Search for the cell housing the specified text and yield its [X, Y] center coordinate. 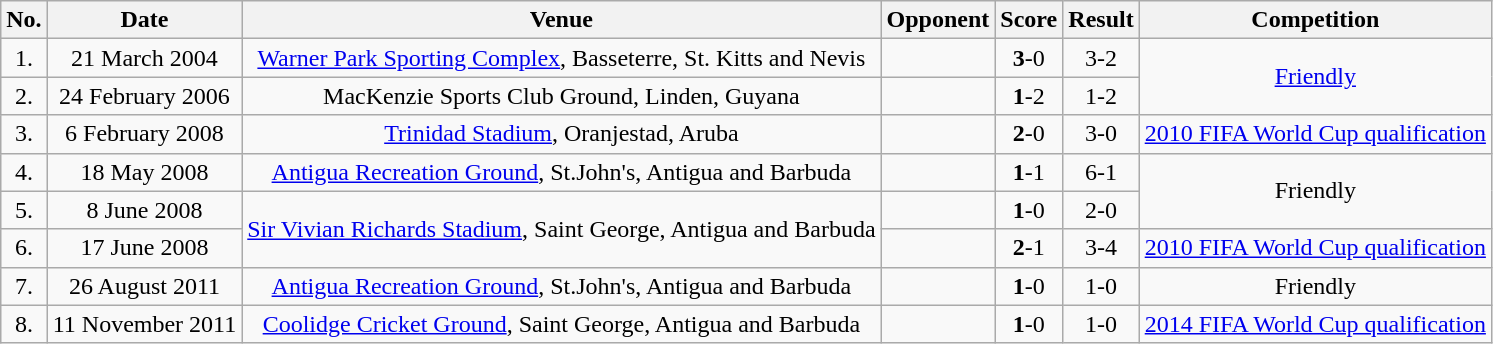
Score [1029, 20]
6 February 2008 [144, 134]
Competition [1315, 20]
Result [1101, 20]
Opponent [938, 20]
26 August 2011 [144, 286]
2-1 [1029, 248]
Date [144, 20]
Coolidge Cricket Ground, Saint George, Antigua and Barbuda [562, 324]
21 March 2004 [144, 58]
3-4 [1101, 248]
1. [24, 58]
2014 FIFA World Cup qualification [1315, 324]
11 November 2011 [144, 324]
Warner Park Sporting Complex, Basseterre, St. Kitts and Nevis [562, 58]
6-1 [1101, 172]
6. [24, 248]
5. [24, 210]
4. [24, 172]
3. [24, 134]
8 June 2008 [144, 210]
No. [24, 20]
Venue [562, 20]
MacKenzie Sports Club Ground, Linden, Guyana [562, 96]
8. [24, 324]
17 June 2008 [144, 248]
Trinidad Stadium, Oranjestad, Aruba [562, 134]
3-2 [1101, 58]
24 February 2006 [144, 96]
18 May 2008 [144, 172]
Sir Vivian Richards Stadium, Saint George, Antigua and Barbuda [562, 229]
1-1 [1029, 172]
7. [24, 286]
2. [24, 96]
